Find where the given text appears and provide that cell's center as (X, Y) coordinate. 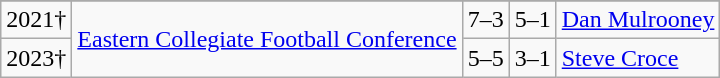
5–5 (486, 58)
Eastern Collegiate Football Conference (267, 39)
Steve Croce (638, 58)
3–1 (532, 58)
Dan Mulrooney (638, 20)
5–1 (532, 20)
2023† (36, 58)
2021† (36, 20)
7–3 (486, 20)
